Provide the (X, Y) coordinate of the cell's center where the given text is located.  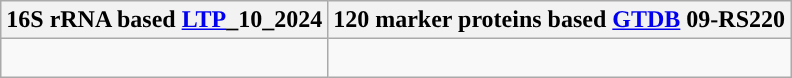
120 marker proteins based GTDB 09-RS220 (560, 20)
16S rRNA based LTP_10_2024 (164, 20)
